Identify which cell holds the provided text, then report its [X, Y] central coordinate. 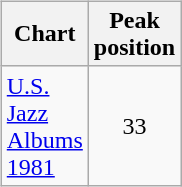
33 [134, 126]
Chart [44, 34]
U.S. Jazz Albums 1981 [44, 126]
Peakposition [134, 34]
